Locate the cell with the specified text and output its [X, Y] center coordinate. 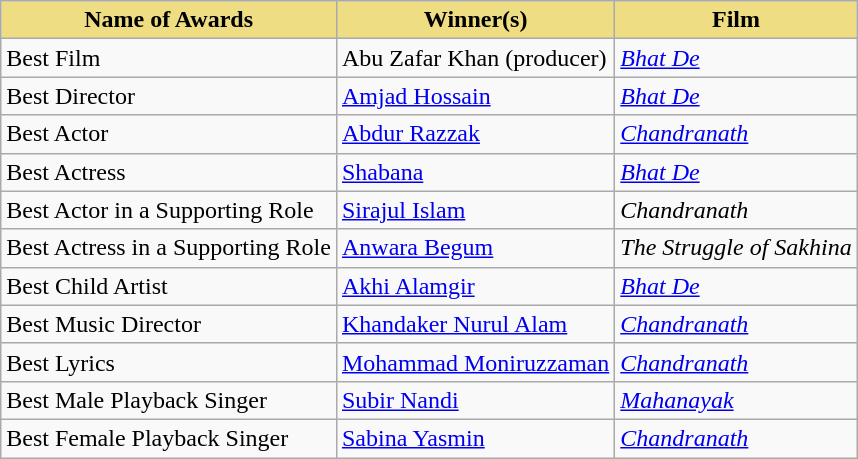
Film [736, 20]
Best Male Playback Singer [169, 400]
Best Film [169, 58]
Sabina Yasmin [475, 438]
Best Child Artist [169, 286]
Amjad Hossain [475, 96]
Best Lyrics [169, 362]
Name of Awards [169, 20]
Mohammad Moniruzzaman [475, 362]
Akhi Alamgir [475, 286]
Best Actress [169, 172]
Best Actor in a Supporting Role [169, 210]
Sirajul Islam [475, 210]
Mahanayak [736, 400]
Winner(s) [475, 20]
Abu Zafar Khan (producer) [475, 58]
Subir Nandi [475, 400]
Shabana [475, 172]
Khandaker Nurul Alam [475, 324]
Best Actor [169, 134]
Best Actress in a Supporting Role [169, 248]
Best Female Playback Singer [169, 438]
Best Music Director [169, 324]
The Struggle of Sakhina [736, 248]
Abdur Razzak [475, 134]
Best Director [169, 96]
Anwara Begum [475, 248]
